From the cell containing the given text, extract its center point as (X, Y) coordinate. 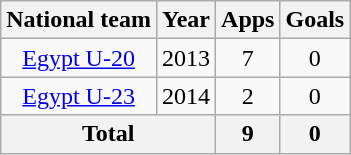
Apps (248, 20)
Year (186, 20)
National team (79, 20)
7 (248, 58)
Egypt U-23 (79, 96)
Egypt U-20 (79, 58)
Total (108, 134)
2 (248, 96)
9 (248, 134)
2014 (186, 96)
Goals (315, 20)
2013 (186, 58)
